Capture the cell that displays the provided text and extract its [X, Y] central coordinate. 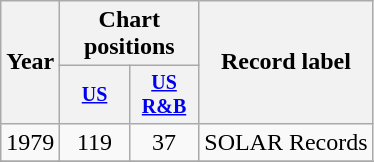
Year [30, 62]
Chart positions [130, 34]
Record label [286, 62]
37 [164, 142]
SOLAR Records [286, 142]
119 [94, 142]
1979 [30, 142]
US [94, 94]
USR&B [164, 94]
